Return [X, Y] of the center of cell containing provided text 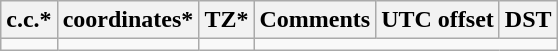
UTC offset [438, 20]
TZ* [226, 20]
c.c.* [29, 20]
Comments [315, 20]
DST [528, 20]
coordinates* [128, 20]
